Extract the [X, Y] coordinate from the center of the cell holding the provided text.  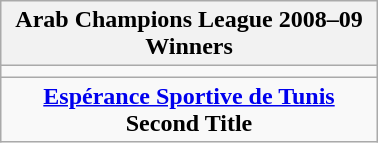
Arab Champions League 2008–09Winners [189, 34]
Espérance Sportive de TunisSecond Title [189, 110]
